Capture the cell that displays the provided text and extract its [x, y] central coordinate. 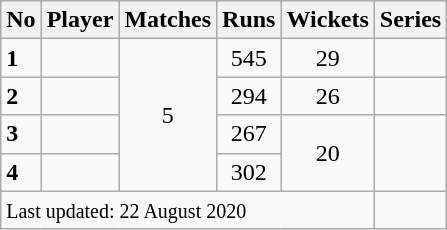
Runs [249, 20]
545 [249, 58]
Matches [168, 20]
294 [249, 96]
267 [249, 134]
2 [21, 96]
5 [168, 115]
Series [410, 20]
Player [80, 20]
20 [328, 153]
Wickets [328, 20]
3 [21, 134]
No [21, 20]
1 [21, 58]
4 [21, 172]
26 [328, 96]
29 [328, 58]
302 [249, 172]
Last updated: 22 August 2020 [188, 210]
